Detect which cell encompasses the target text, then output its [x, y] center coordinate. 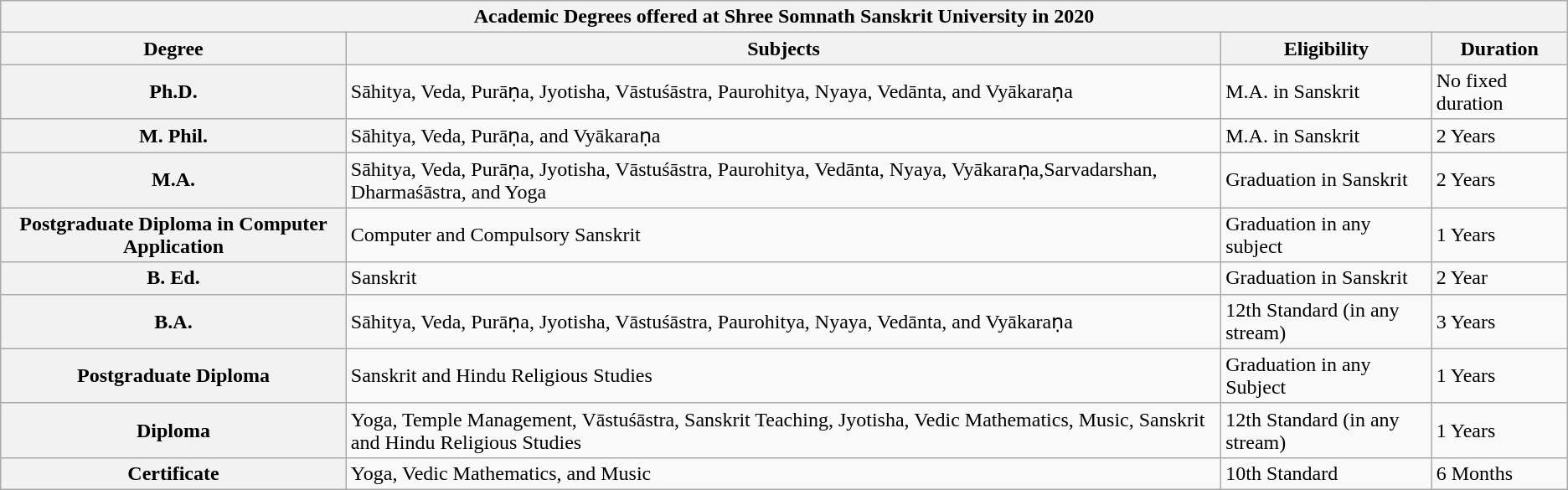
6 Months [1499, 473]
M. Phil. [174, 136]
Ph.D. [174, 92]
Subjects [783, 49]
Eligibility [1327, 49]
No fixed duration [1499, 92]
Degree [174, 49]
Sāhitya, Veda, Purāṇa, Jyotisha, Vāstuśāstra, Paurohitya, Vedānta, Nyaya, Vyākaraṇa,Sarvadarshan, Dharmaśāstra, and Yoga [783, 181]
Graduation in any Subject [1327, 375]
Postgraduate Diploma in Computer Application [174, 235]
Yoga, Temple Management, Vāstuśāstra, Sanskrit Teaching, Jyotisha, Vedic Mathematics, Music, Sanskrit and Hindu Religious Studies [783, 431]
2 Year [1499, 278]
B.A. [174, 322]
Duration [1499, 49]
B. Ed. [174, 278]
Academic Degrees offered at Shree Somnath Sanskrit University in 2020 [784, 17]
Diploma [174, 431]
Graduation in any subject [1327, 235]
10th Standard [1327, 473]
Sanskrit and Hindu Religious Studies [783, 375]
Sāhitya, Veda, Purāṇa, and Vyākaraṇa [783, 136]
Yoga, Vedic Mathematics, and Music [783, 473]
Sanskrit [783, 278]
Certificate [174, 473]
Computer and Compulsory Sanskrit [783, 235]
M.A. [174, 181]
Postgraduate Diploma [174, 375]
3 Years [1499, 322]
